Determine the [x, y] coordinate at the center of the cell enclosing the given text.  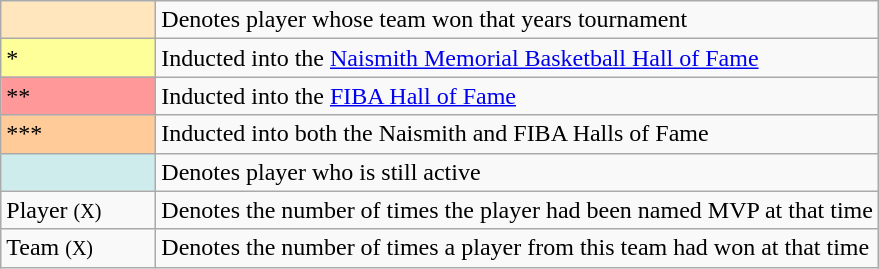
** [78, 96]
* [78, 58]
Inducted into the FIBA Hall of Fame [518, 96]
Denotes the number of times a player from this team had won at that time [518, 248]
Player (X) [78, 210]
Inducted into the Naismith Memorial Basketball Hall of Fame [518, 58]
Denotes player who is still active [518, 172]
Inducted into both the Naismith and FIBA Halls of Fame [518, 134]
Denotes player whose team won that years tournament [518, 20]
Denotes the number of times the player had been named MVP at that time [518, 210]
*** [78, 134]
Team (X) [78, 248]
